Pinpoint the cell where the given text exists, returning its [X, Y] midpoint coordinate. 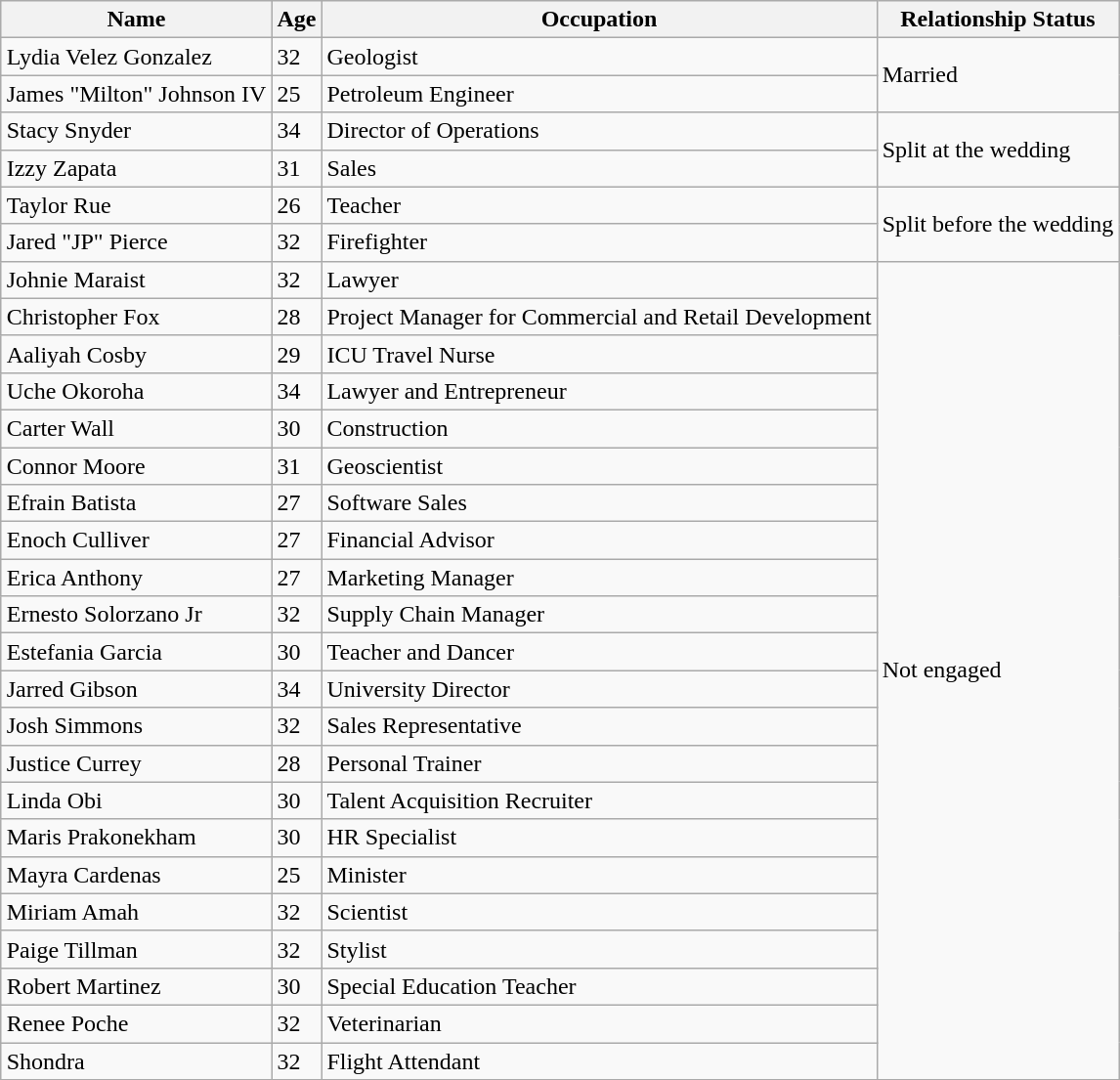
Jared "JP" Pierce [137, 242]
Connor Moore [137, 466]
Geoscientist [599, 466]
Flight Attendant [599, 1060]
University Director [599, 689]
Financial Advisor [599, 540]
Shondra [137, 1060]
Miriam Amah [137, 912]
Minister [599, 875]
Married [998, 75]
Sales [599, 168]
Petroleum Engineer [599, 94]
Geologist [599, 57]
Erica Anthony [137, 578]
Project Manager for Commercial and Retail Development [599, 317]
ICU Travel Nurse [599, 354]
Ernesto Solorzano Jr [137, 615]
Teacher and Dancer [599, 652]
Supply Chain Manager [599, 615]
Christopher Fox [137, 317]
James "Milton" Johnson IV [137, 94]
Josh Simmons [137, 726]
Renee Poche [137, 1023]
Personal Trainer [599, 763]
Firefighter [599, 242]
Special Education Teacher [599, 986]
Johnie Maraist [137, 280]
Aaliyah Cosby [137, 354]
Marketing Manager [599, 578]
Paige Tillman [137, 949]
Lydia Velez Gonzalez [137, 57]
Robert Martinez [137, 986]
Lawyer and Entrepreneur [599, 391]
Lawyer [599, 280]
Construction [599, 428]
Sales Representative [599, 726]
Carter Wall [137, 428]
Uche Okoroha [137, 391]
Software Sales [599, 503]
Estefania Garcia [137, 652]
Talent Acquisition Recruiter [599, 800]
Teacher [599, 205]
Name [137, 20]
Mayra Cardenas [137, 875]
Taylor Rue [137, 205]
29 [297, 354]
Jarred Gibson [137, 689]
Efrain Batista [137, 503]
Not engaged [998, 670]
Scientist [599, 912]
Stacy Snyder [137, 131]
Relationship Status [998, 20]
Split at the wedding [998, 150]
Linda Obi [137, 800]
HR Specialist [599, 838]
Director of Operations [599, 131]
Stylist [599, 949]
26 [297, 205]
Veterinarian [599, 1023]
Justice Currey [137, 763]
Age [297, 20]
Enoch Culliver [137, 540]
Split before the wedding [998, 224]
Maris Prakonekham [137, 838]
Izzy Zapata [137, 168]
Occupation [599, 20]
